From the cell containing the given text, extract its center point as [X, Y] coordinate. 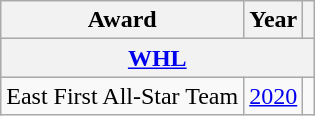
WHL [158, 58]
East First All-Star Team [122, 96]
Award [122, 20]
2020 [274, 96]
Year [274, 20]
